Return (x, y) of the center of cell containing provided text 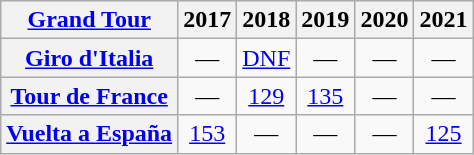
2021 (444, 20)
Grand Tour (90, 20)
2017 (208, 20)
135 (326, 96)
125 (444, 134)
2019 (326, 20)
Tour de France (90, 96)
2020 (384, 20)
2018 (266, 20)
Vuelta a España (90, 134)
153 (208, 134)
Giro d'Italia (90, 58)
129 (266, 96)
DNF (266, 58)
